Output the (x, y) coordinate of the center of the cell containing the given text.  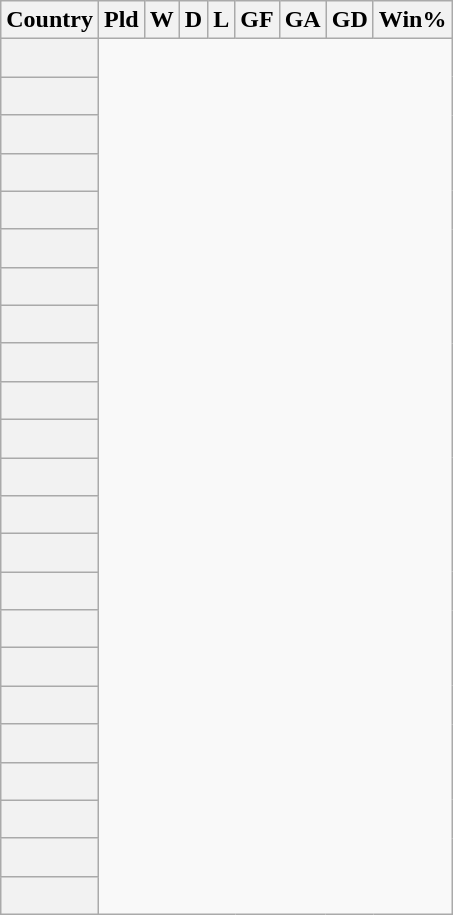
D (193, 20)
Pld (121, 20)
GD (350, 20)
Country (50, 20)
GF (257, 20)
W (162, 20)
L (222, 20)
GA (302, 20)
Win% (412, 20)
